Scan for the cell matching the given text and deliver its (X, Y) coordinate at center. 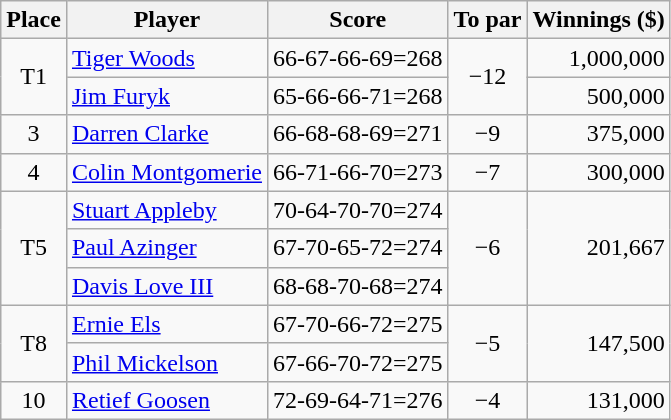
Ernie Els (166, 324)
65-66-66-71=268 (358, 96)
300,000 (598, 172)
66-68-68-69=271 (358, 134)
67-70-66-72=275 (358, 324)
Place (34, 20)
67-66-70-72=275 (358, 362)
Davis Love III (166, 286)
201,667 (598, 248)
147,500 (598, 343)
Player (166, 20)
66-71-66-70=273 (358, 172)
To par (488, 20)
10 (34, 400)
500,000 (598, 96)
70-64-70-70=274 (358, 210)
Paul Azinger (166, 248)
3 (34, 134)
T8 (34, 343)
68-68-70-68=274 (358, 286)
Score (358, 20)
67-70-65-72=274 (358, 248)
72-69-64-71=276 (358, 400)
4 (34, 172)
−12 (488, 77)
−7 (488, 172)
−5 (488, 343)
T5 (34, 248)
Jim Furyk (166, 96)
Phil Mickelson (166, 362)
1,000,000 (598, 58)
66-67-66-69=268 (358, 58)
Tiger Woods (166, 58)
Stuart Appleby (166, 210)
−6 (488, 248)
−9 (488, 134)
Colin Montgomerie (166, 172)
375,000 (598, 134)
−4 (488, 400)
T1 (34, 77)
Winnings ($) (598, 20)
Retief Goosen (166, 400)
Darren Clarke (166, 134)
131,000 (598, 400)
